Output the [X, Y] coordinate of the center of the cell containing the given text.  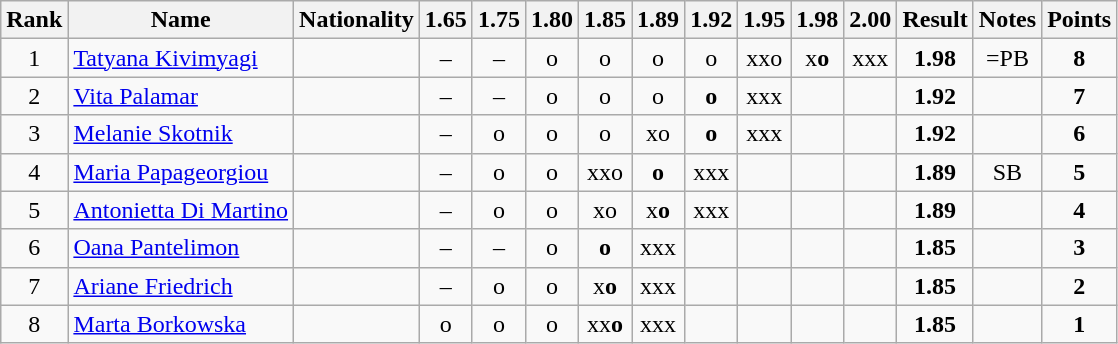
=PB [1007, 58]
SB [1007, 172]
2.00 [870, 20]
Melanie Skotnik [181, 134]
Rank [34, 20]
Name [181, 20]
1.65 [446, 20]
Tatyana Kivimyagi [181, 58]
Maria Papageorgiou [181, 172]
Marta Borkowska [181, 324]
Oana Pantelimon [181, 248]
1.80 [552, 20]
Points [1080, 20]
Notes [1007, 20]
1.75 [498, 20]
1.95 [764, 20]
Result [935, 20]
Antonietta Di Martino [181, 210]
Ariane Friedrich [181, 286]
Vita Palamar [181, 96]
Nationality [357, 20]
